Identify which cell holds the provided text, then report its [x, y] central coordinate. 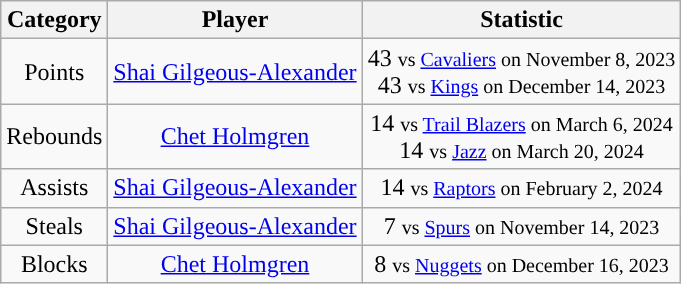
Statistic [522, 20]
Player [235, 20]
Rebounds [54, 136]
7 vs Spurs on November 14, 2023 [522, 226]
Assists [54, 188]
Category [54, 20]
Points [54, 72]
8 vs Nuggets on December 16, 2023 [522, 264]
14 vs Trail Blazers on March 6, 202414 vs Jazz on March 20, 2024 [522, 136]
43 vs Cavaliers on November 8, 202343 vs Kings on December 14, 2023 [522, 72]
Steals [54, 226]
Blocks [54, 264]
14 vs Raptors on February 2, 2024 [522, 188]
